Pinpoint the cell where the given text exists, returning its (X, Y) midpoint coordinate. 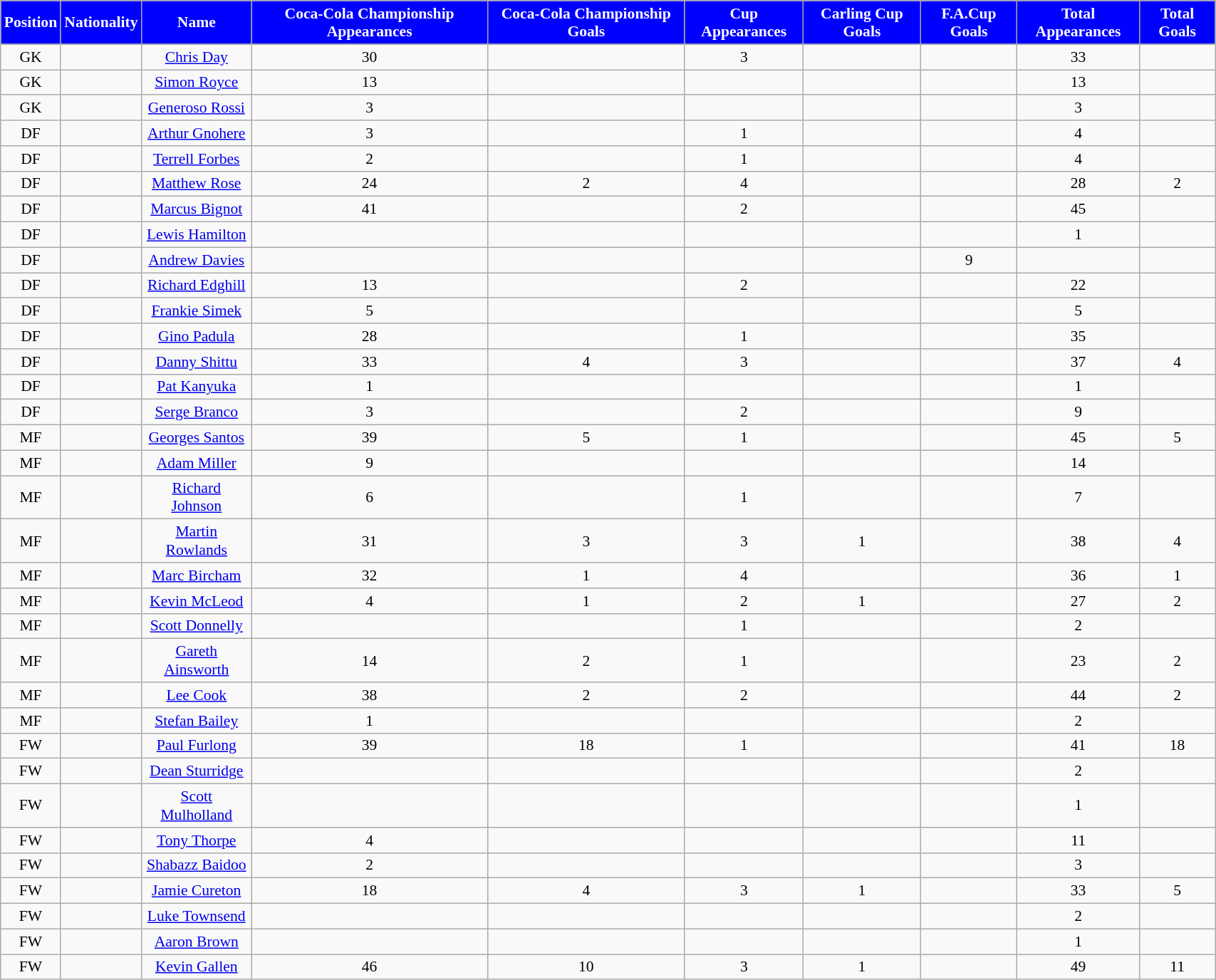
Position (31, 23)
49 (1079, 967)
Cup Appearances (744, 23)
36 (1079, 575)
Marcus Bignot (197, 209)
44 (1079, 695)
32 (369, 575)
Scott Mulholland (197, 806)
27 (1079, 601)
Gino Padula (197, 336)
Kevin McLeod (197, 601)
Richard Edghill (197, 286)
Carling Cup Goals (862, 23)
31 (369, 541)
22 (1079, 286)
Total Appearances (1079, 23)
Scott Donnelly (197, 626)
Terrell Forbes (197, 159)
Matthew Rose (197, 184)
Pat Kanyuka (197, 387)
Jamie Cureton (197, 891)
Serge Branco (197, 412)
35 (1079, 336)
Kevin Gallen (197, 967)
Paul Furlong (197, 746)
Lewis Hamilton (197, 235)
Andrew Davies (197, 260)
Dean Sturridge (197, 771)
24 (369, 184)
Adam Miller (197, 463)
23 (1079, 661)
Lee Cook (197, 695)
30 (369, 57)
Aaron Brown (197, 942)
46 (369, 967)
Stefan Bailey (197, 721)
7 (1079, 497)
Shabazz Baidoo (197, 865)
10 (586, 967)
Total Goals (1178, 23)
Nationality (101, 23)
Simon Royce (197, 83)
Coca-Cola Championship Appearances (369, 23)
Georges Santos (197, 438)
Name (197, 23)
37 (1079, 362)
Gareth Ainsworth (197, 661)
Richard Johnson (197, 497)
6 (369, 497)
Martin Rowlands (197, 541)
Coca-Cola Championship Goals (586, 23)
Chris Day (197, 57)
Arthur Gnohere (197, 133)
Danny Shittu (197, 362)
Tony Thorpe (197, 840)
Frankie Simek (197, 311)
Generoso Rossi (197, 108)
F.A.Cup Goals (969, 23)
Luke Townsend (197, 917)
Marc Bircham (197, 575)
